Search for the cell housing the specified text and yield its [X, Y] center coordinate. 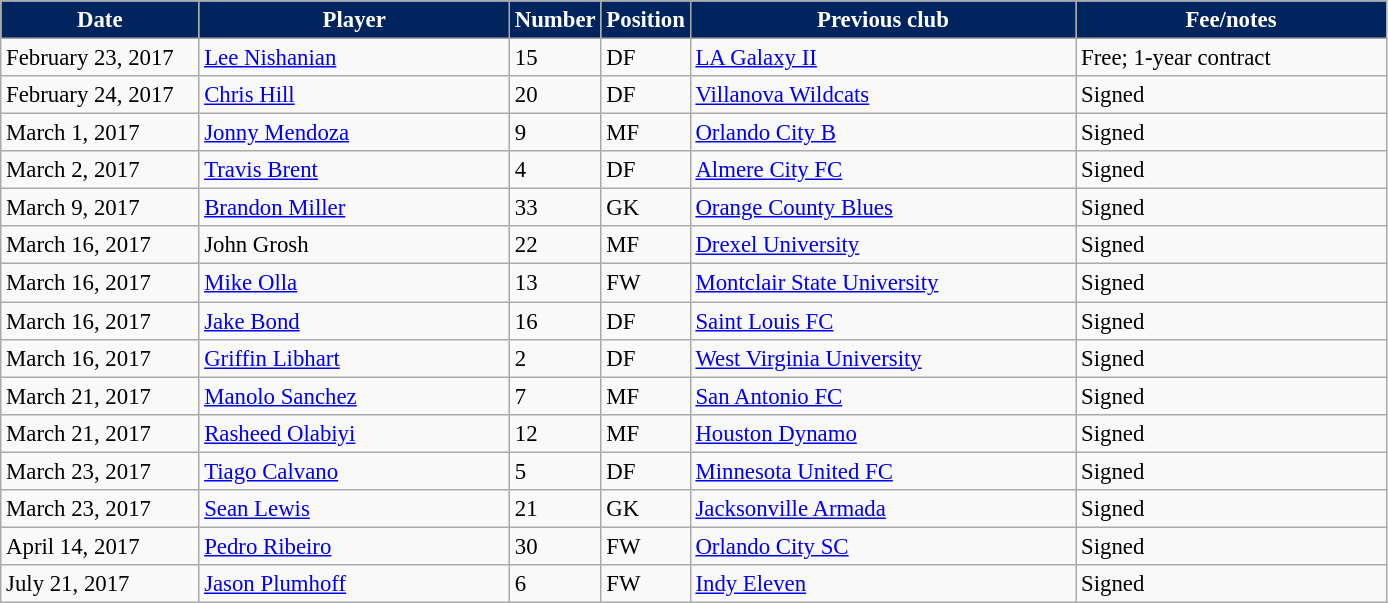
February 24, 2017 [100, 95]
John Grosh [354, 245]
16 [555, 321]
Saint Louis FC [883, 321]
West Virginia University [883, 358]
Brandon Miller [354, 208]
9 [555, 133]
6 [555, 584]
July 21, 2017 [100, 584]
Villanova Wildcats [883, 95]
Chris Hill [354, 95]
Orlando City SC [883, 546]
Montclair State University [883, 283]
Sean Lewis [354, 509]
21 [555, 509]
Lee Nishanian [354, 58]
Number [555, 20]
March 1, 2017 [100, 133]
San Antonio FC [883, 396]
20 [555, 95]
Pedro Ribeiro [354, 546]
33 [555, 208]
Date [100, 20]
Orange County Blues [883, 208]
Player [354, 20]
Indy Eleven [883, 584]
Drexel University [883, 245]
30 [555, 546]
Manolo Sanchez [354, 396]
April 14, 2017 [100, 546]
Almere City FC [883, 170]
Jonny Mendoza [354, 133]
7 [555, 396]
Previous club [883, 20]
Travis Brent [354, 170]
Jake Bond [354, 321]
2 [555, 358]
March 9, 2017 [100, 208]
Position [646, 20]
Orlando City B [883, 133]
15 [555, 58]
LA Galaxy II [883, 58]
February 23, 2017 [100, 58]
Tiago Calvano [354, 471]
Fee/notes [1232, 20]
13 [555, 283]
5 [555, 471]
March 2, 2017 [100, 170]
12 [555, 433]
Houston Dynamo [883, 433]
22 [555, 245]
Jason Plumhoff [354, 584]
Mike Olla [354, 283]
Jacksonville Armada [883, 509]
Rasheed Olabiyi [354, 433]
Free; 1-year contract [1232, 58]
Minnesota United FC [883, 471]
4 [555, 170]
Griffin Libhart [354, 358]
